Locate the cell with the specified text and output its [X, Y] center coordinate. 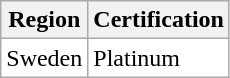
Sweden [44, 58]
Region [44, 20]
Certification [159, 20]
Platinum [159, 58]
